Detect which cell encompasses the target text, then output its (x, y) center coordinate. 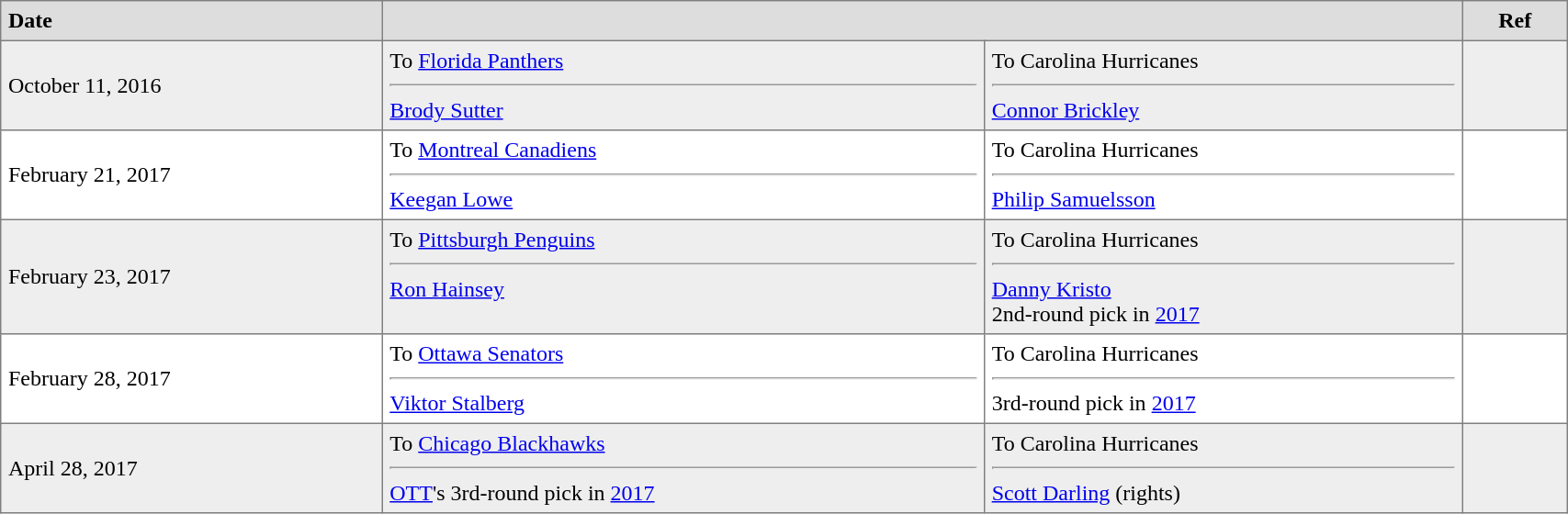
To Carolina Hurricanes Philip Samuelsson (1224, 175)
To Montreal Canadiens Keegan Lowe (683, 175)
To Carolina Hurricanes Danny Kristo2nd-round pick in 2017 (1224, 276)
To Carolina Hurricanes Connor Brickley (1224, 85)
February 23, 2017 (191, 276)
To Ottawa Senators Viktor Stalberg (683, 379)
To Chicago Blackhawks OTT's 3rd-round pick in 2017 (683, 468)
February 21, 2017 (191, 175)
February 28, 2017 (191, 379)
Date (191, 21)
To Pittsburgh Penguins Ron Hainsey (683, 276)
Ref (1516, 21)
To Carolina Hurricanes Scott Darling (rights) (1224, 468)
October 11, 2016 (191, 85)
To Carolina Hurricanes 3rd-round pick in 2017 (1224, 379)
To Florida Panthers Brody Sutter (683, 85)
April 28, 2017 (191, 468)
